Locate the cell with the specified text and output its [X, Y] center coordinate. 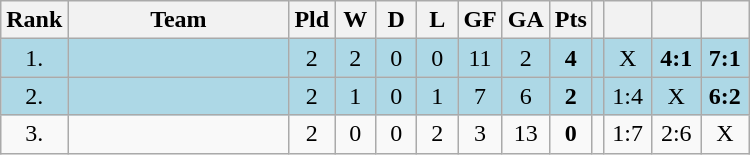
1:4 [628, 96]
Pts [570, 20]
GF [480, 20]
1. [34, 58]
GA [526, 20]
2. [34, 96]
11 [480, 58]
Pld [312, 20]
4:1 [676, 58]
3. [34, 134]
L [438, 20]
Team [178, 20]
1:7 [628, 134]
6 [526, 96]
D [396, 20]
W [356, 20]
7 [480, 96]
13 [526, 134]
2:6 [676, 134]
3 [480, 134]
Rank [34, 20]
4 [570, 58]
6:2 [726, 96]
7:1 [726, 58]
